Identify which cell holds the provided text, then report its [X, Y] central coordinate. 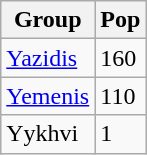
Yazidis [48, 58]
1 [120, 134]
Yemenis [48, 96]
160 [120, 58]
Yykhvi [48, 134]
Group [48, 20]
Pop [120, 20]
110 [120, 96]
